Return the (X, Y) coordinate for the center point of the cell that contains the specified text.  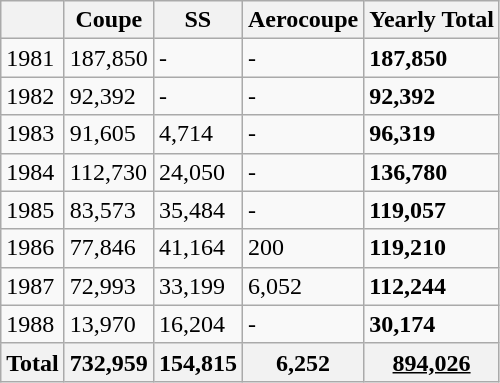
6,052 (302, 286)
41,164 (198, 248)
1984 (33, 172)
72,993 (108, 286)
894,026 (432, 362)
112,244 (432, 286)
83,573 (108, 210)
154,815 (198, 362)
136,780 (432, 172)
33,199 (198, 286)
SS (198, 20)
732,959 (108, 362)
119,057 (432, 210)
200 (302, 248)
77,846 (108, 248)
1988 (33, 324)
16,204 (198, 324)
6,252 (302, 362)
13,970 (108, 324)
Total (33, 362)
1986 (33, 248)
1981 (33, 58)
4,714 (198, 134)
24,050 (198, 172)
1982 (33, 96)
96,319 (432, 134)
119,210 (432, 248)
Aerocoupe (302, 20)
91,605 (108, 134)
35,484 (198, 210)
112,730 (108, 172)
1983 (33, 134)
1987 (33, 286)
30,174 (432, 324)
1985 (33, 210)
Yearly Total (432, 20)
Coupe (108, 20)
